Return the (x, y) coordinate for the center point of the cell that contains the specified text.  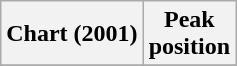
Peakposition (189, 34)
Chart (2001) (72, 34)
